Find where the given text appears and provide that cell's center as (x, y) coordinate. 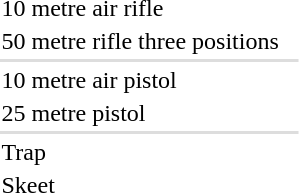
25 metre pistol (140, 113)
50 metre rifle three positions (140, 41)
Trap (140, 152)
10 metre air pistol (140, 80)
